Output the (X, Y) coordinate of the center of the cell containing the given text.  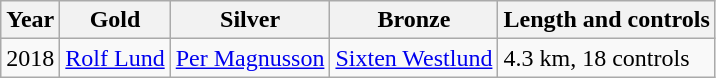
2018 (30, 58)
Sixten Westlund (414, 58)
Bronze (414, 20)
Gold (115, 20)
Length and controls (606, 20)
Year (30, 20)
Silver (250, 20)
4.3 km, 18 controls (606, 58)
Rolf Lund (115, 58)
Per Magnusson (250, 58)
